For the text-containing cell, return its midpoint in [x, y] coordinate format. 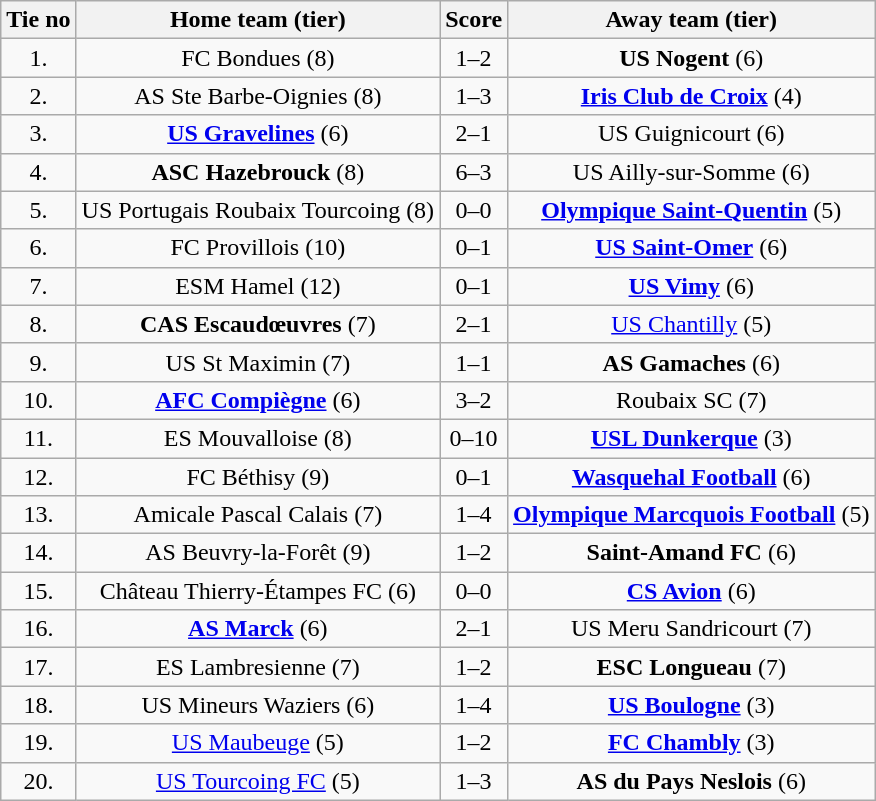
CS Avion (6) [692, 591]
Saint-Amand FC (6) [692, 553]
US Chantilly (5) [692, 324]
FC Chambly (3) [692, 743]
US Saint-Omer (6) [692, 248]
Château Thierry-Étampes FC (6) [258, 591]
ESM Hamel (12) [258, 286]
US Ailly-sur-Somme (6) [692, 172]
ES Lambresienne (7) [258, 667]
AFC Compiègne (6) [258, 400]
US Portugais Roubaix Tourcoing (8) [258, 210]
CAS Escaudœuvres (7) [258, 324]
Score [474, 20]
AS du Pays Neslois (6) [692, 781]
14. [38, 553]
US Guignicourt (6) [692, 134]
US Mineurs Waziers (6) [258, 705]
18. [38, 705]
Wasquehal Football (6) [692, 477]
0–10 [474, 438]
US Vimy (6) [692, 286]
Roubaix SC (7) [692, 400]
Amicale Pascal Calais (7) [258, 515]
FC Provillois (10) [258, 248]
AS Marck (6) [258, 629]
15. [38, 591]
16. [38, 629]
10. [38, 400]
US Tourcoing FC (5) [258, 781]
20. [38, 781]
FC Béthisy (9) [258, 477]
11. [38, 438]
US Gravelines (6) [258, 134]
6. [38, 248]
12. [38, 477]
ES Mouvalloise (8) [258, 438]
AS Ste Barbe-Oignies (8) [258, 96]
8. [38, 324]
Home team (tier) [258, 20]
AS Beuvry-la-Forêt (9) [258, 553]
4. [38, 172]
US St Maximin (7) [258, 362]
Iris Club de Croix (4) [692, 96]
13. [38, 515]
US Nogent (6) [692, 58]
Olympique Marcquois Football (5) [692, 515]
US Maubeuge (5) [258, 743]
ESC Longueau (7) [692, 667]
ASC Hazebrouck (8) [258, 172]
2. [38, 96]
17. [38, 667]
3–2 [474, 400]
3. [38, 134]
Away team (tier) [692, 20]
9. [38, 362]
Olympique Saint-Quentin (5) [692, 210]
Tie no [38, 20]
6–3 [474, 172]
7. [38, 286]
5. [38, 210]
USL Dunkerque (3) [692, 438]
FC Bondues (8) [258, 58]
19. [38, 743]
US Boulogne (3) [692, 705]
1–1 [474, 362]
US Meru Sandricourt (7) [692, 629]
1. [38, 58]
AS Gamaches (6) [692, 362]
